Identify which cell holds the provided text, then report its [x, y] central coordinate. 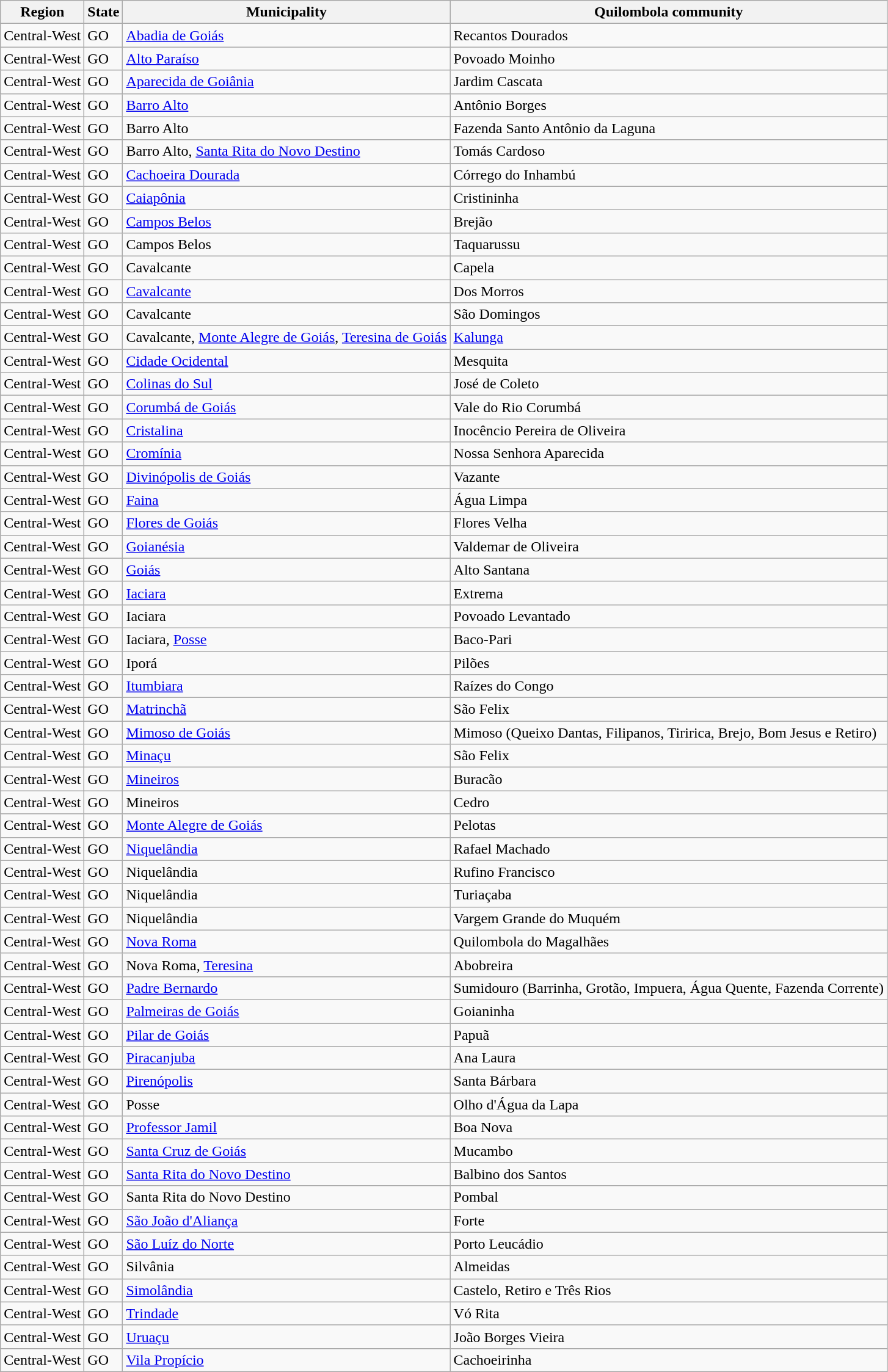
Posse [286, 1105]
Turiaçaba [669, 895]
Vó Rita [669, 1313]
Valdemar de Oliveira [669, 546]
Pirenópolis [286, 1081]
Castelo, Retiro e Três Rios [669, 1290]
Ana Laura [669, 1058]
Vale do Rio Corumbá [669, 407]
Barro Alto, Santa Rita do Novo Destino [286, 151]
Goianésia [286, 546]
Mucambo [669, 1151]
Corumbá de Goiás [286, 407]
Santa Bárbara [669, 1081]
Antônio Borges [669, 105]
Iporá [286, 662]
Itumbiara [286, 686]
Alto Santana [669, 570]
José de Coleto [669, 384]
Nova Roma, Teresina [286, 965]
Córrego do Inhambú [669, 175]
Vila Propício [286, 1360]
Caiapônia [286, 198]
Mimoso de Goiás [286, 733]
Abadia de Goiás [286, 35]
Piracanjuba [286, 1058]
Mimoso (Queixo Dantas, Filipanos, Tiririca, Brejo, Bom Jesus e Retiro) [669, 733]
São Domingos [669, 314]
João Borges Vieira [669, 1337]
Quilombola community [669, 12]
Divinópolis de Goiás [286, 477]
Pilões [669, 662]
Santa Cruz de Goiás [286, 1151]
Palmeiras de Goiás [286, 1011]
Alto Paraíso [286, 59]
Capela [669, 267]
Mesquita [669, 361]
Cachoeira Dourada [286, 175]
Uruaçu [286, 1337]
State [104, 12]
Aparecida de Goiânia [286, 82]
Cristininha [669, 198]
Dos Morros [669, 291]
Povoado Moinho [669, 59]
Cachoeirinha [669, 1360]
Pelotas [669, 826]
Vargem Grande do Muquém [669, 918]
Monte Alegre de Goiás [286, 826]
Balbino dos Santos [669, 1174]
Cidade Ocidental [286, 361]
Papuã [669, 1035]
Pombal [669, 1197]
Jardim Cascata [669, 82]
Vazante [669, 477]
Forte [669, 1221]
Goianinha [669, 1011]
Matrinchã [286, 710]
Porto Leucádio [669, 1244]
Rufino Francisco [669, 872]
Cristalina [286, 430]
Quilombola do Magalhães [669, 942]
Nova Roma [286, 942]
Pilar de Goiás [286, 1035]
Olho d'Água da Lapa [669, 1105]
Iaciara, Posse [286, 639]
Sumidouro (Barrinha, Grotão, Impuera, Água Quente, Fazenda Corrente) [669, 988]
São Luíz do Norte [286, 1244]
Colinas do Sul [286, 384]
Cavalcante, Monte Alegre de Goiás, Teresina de Goiás [286, 338]
Baco-Pari [669, 639]
Kalunga [669, 338]
Buracão [669, 779]
Municipality [286, 12]
Fazenda Santo Antônio da Laguna [669, 128]
Cromínia [286, 454]
Tomás Cardoso [669, 151]
Flores Velha [669, 523]
Silvânia [286, 1267]
São João d'Aliança [286, 1221]
Simolândia [286, 1290]
Brejão [669, 221]
Raízes do Congo [669, 686]
Inocêncio Pereira de Oliveira [669, 430]
Povoado Levantado [669, 616]
Recantos Dourados [669, 35]
Cedro [669, 802]
Extrema [669, 593]
Region [43, 12]
Goiás [286, 570]
Almeidas [669, 1267]
Minaçu [286, 756]
Taquarussu [669, 244]
Flores de Goiás [286, 523]
Trindade [286, 1313]
Rafael Machado [669, 849]
Padre Bernardo [286, 988]
Professor Jamil [286, 1128]
Boa Nova [669, 1128]
Nossa Senhora Aparecida [669, 454]
Abobreira [669, 965]
Faina [286, 500]
Água Limpa [669, 500]
